Pinpoint the cell where the given text exists, returning its (X, Y) midpoint coordinate. 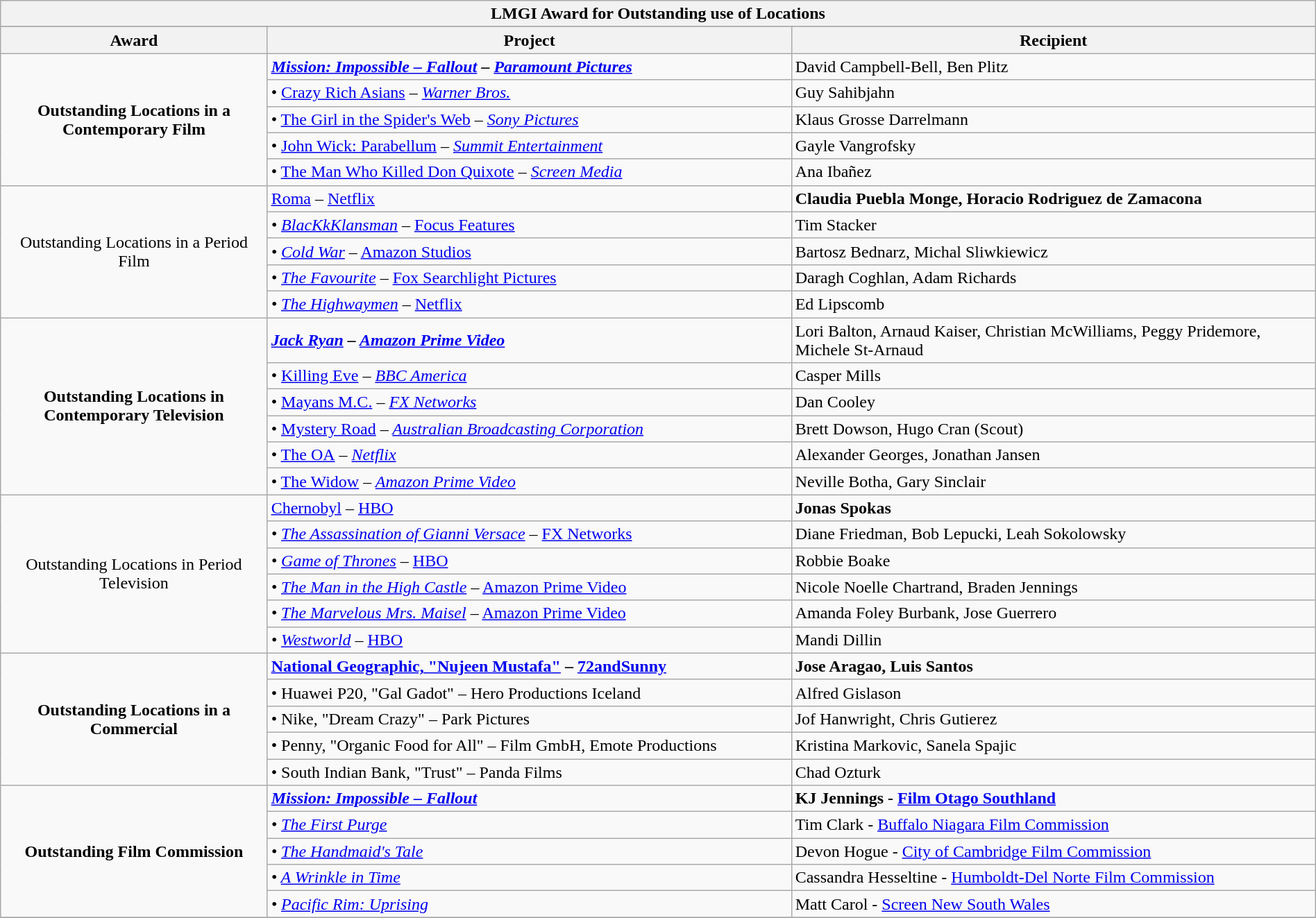
• The First Purge (529, 825)
• The Man Who Killed Don Quixote – Screen Media (529, 172)
• The Highwaymen – Netflix (529, 304)
• The Marvelous Mrs. Maisel – Amazon Prime Video (529, 613)
Mandi Dillin (1054, 640)
• The OA – Netflix (529, 455)
• John Wick: Parabellum – Summit Entertainment (529, 146)
Daragh Coghlan, Adam Richards (1054, 278)
Neville Botha, Gary Sinclair (1054, 482)
Award (134, 40)
• The Assassination of Gianni Versace – FX Networks (529, 534)
Alexander Georges, Jonathan Jansen (1054, 455)
Chernobyl – HBO (529, 508)
Tim Clark - Buffalo Niagara Film Commission (1054, 825)
• Cold War – Amazon Studios (529, 251)
• Killing Eve – BBC America (529, 376)
• The Widow – Amazon Prime Video (529, 482)
Chad Ozturk (1054, 772)
• Pacific Rim: Uprising (529, 904)
Brett Dowson, Hugo Cran (Scout) (1054, 429)
Klaus Grosse Darrelmann (1054, 119)
Ed Lipscomb (1054, 304)
• Mystery Road – Australian Broadcasting Corporation (529, 429)
Claudia Puebla Monge, Horacio Rodriguez de Zamacona (1054, 198)
Gayle Vangrofsky (1054, 146)
LMGI Award for Outstanding use of Locations (658, 14)
Casper Mills (1054, 376)
• Westworld – HBO (529, 640)
Project (529, 40)
Devon Hogue - City of Cambridge Film Commission (1054, 851)
• The Handmaid's Tale (529, 851)
• Nike, "Dream Crazy" – Park Pictures (529, 719)
Outstanding Locations in Period Television (134, 574)
Jack Ryan – Amazon Prime Video (529, 340)
Outstanding Locations in a Contemporary Film (134, 119)
National Geographic, "Nujeen Mustafa" – 72andSunny (529, 666)
• The Girl in the Spider's Web – Sony Pictures (529, 119)
Amanda Foley Burbank, Jose Guerrero (1054, 613)
Lori Balton, Arnaud Kaiser, Christian McWilliams, Peggy Pridemore, Michele St-Arnaud (1054, 340)
Diane Friedman, Bob Lepucki, Leah Sokolowsky (1054, 534)
• South Indian Bank, "Trust" – Panda Films (529, 772)
David Campbell-Bell, Ben Plitz (1054, 67)
Jose Aragao, Luis Santos (1054, 666)
• A Wrinkle in Time (529, 878)
Outstanding Locations in a Commercial (134, 719)
Ana Ibañez (1054, 172)
• Penny, "Organic Food for All" – Film GmbH, Emote Productions (529, 745)
• Huawei P20, "Gal Gadot" – Hero Productions Iceland (529, 692)
Outstanding Film Commission (134, 851)
• The Favourite – Fox Searchlight Pictures (529, 278)
Robbie Boake (1054, 561)
Jonas Spokas (1054, 508)
• Crazy Rich Asians – Warner Bros. (529, 93)
Mission: Impossible – Fallout – Paramount Pictures (529, 67)
• BlacKkKlansman – Focus Features (529, 225)
Bartosz Bednarz, Michal Sliwkiewicz (1054, 251)
• Game of Thrones – HBO (529, 561)
Matt Carol - Screen New South Wales (1054, 904)
• Mayans M.C. – FX Networks (529, 402)
Nicole Noelle Chartrand, Braden Jennings (1054, 587)
KJ Jennings - Film Otago Southland (1054, 799)
Roma – Netflix (529, 198)
Cassandra Hesseltine - Humboldt-Del Norte Film Commission (1054, 878)
Guy Sahibjahn (1054, 93)
• The Man in the High Castle – Amazon Prime Video (529, 587)
Dan Cooley (1054, 402)
Mission: Impossible – Fallout (529, 799)
Jof Hanwright, Chris Gutierez (1054, 719)
Outstanding Locations in a Period Film (134, 251)
Tim Stacker (1054, 225)
Recipient (1054, 40)
Outstanding Locations in Contemporary Television (134, 407)
Kristina Markovic, Sanela Spajic (1054, 745)
Alfred Gislason (1054, 692)
